Pinpoint the cell where the given text exists, returning its (X, Y) midpoint coordinate. 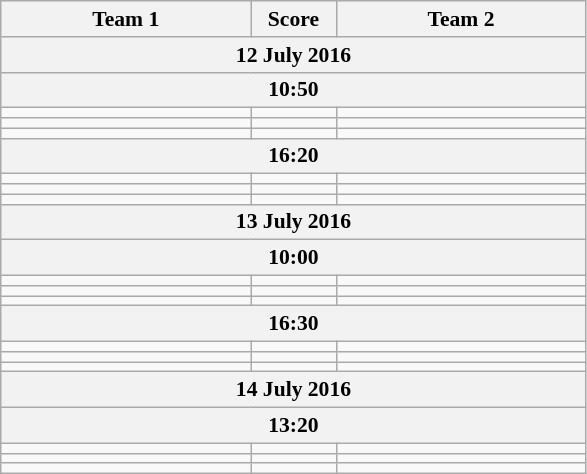
Score (294, 19)
Team 1 (126, 19)
13:20 (294, 426)
14 July 2016 (294, 390)
13 July 2016 (294, 222)
10:50 (294, 90)
12 July 2016 (294, 55)
16:30 (294, 324)
10:00 (294, 258)
Team 2 (461, 19)
16:20 (294, 156)
